Identify which cell holds the provided text, then report its (x, y) central coordinate. 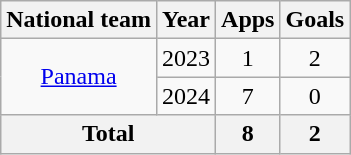
Panama (79, 77)
2023 (186, 58)
8 (248, 134)
Year (186, 20)
7 (248, 96)
Total (108, 134)
1 (248, 58)
2024 (186, 96)
Apps (248, 20)
0 (315, 96)
National team (79, 20)
Goals (315, 20)
